Output the [X, Y] coordinate of the center of the cell containing the given text.  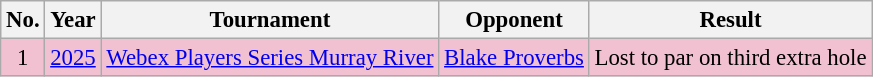
Result [730, 20]
Opponent [514, 20]
2025 [73, 58]
Webex Players Series Murray River [270, 58]
No. [23, 20]
Blake Proverbs [514, 58]
Lost to par on third extra hole [730, 58]
1 [23, 58]
Year [73, 20]
Tournament [270, 20]
